For the text-containing cell, return its midpoint in [x, y] coordinate format. 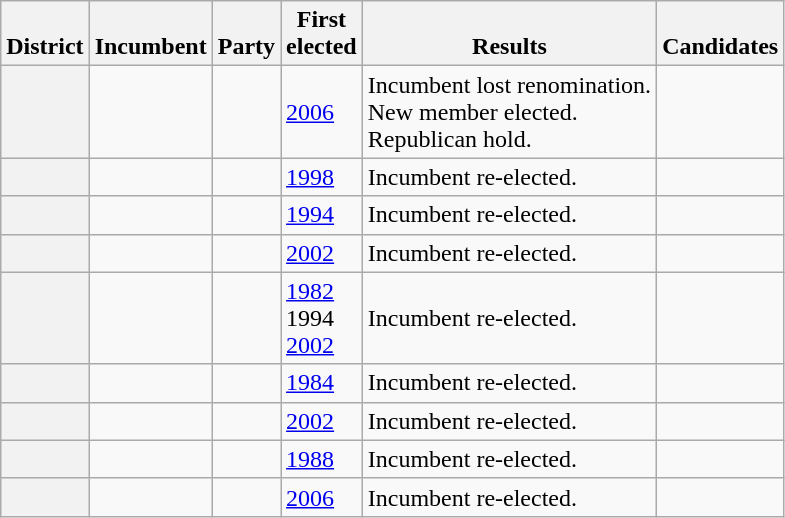
Party [246, 34]
1994 [322, 215]
Incumbent lost renomination.New member elected.Republican hold. [509, 112]
1988 [322, 459]
1984 [322, 383]
1998 [322, 177]
Firstelected [322, 34]
District [45, 34]
Results [509, 34]
19821994 2002 [322, 318]
Candidates [720, 34]
Incumbent [150, 34]
